Extract the (X, Y) coordinate from the center of the cell holding the provided text.  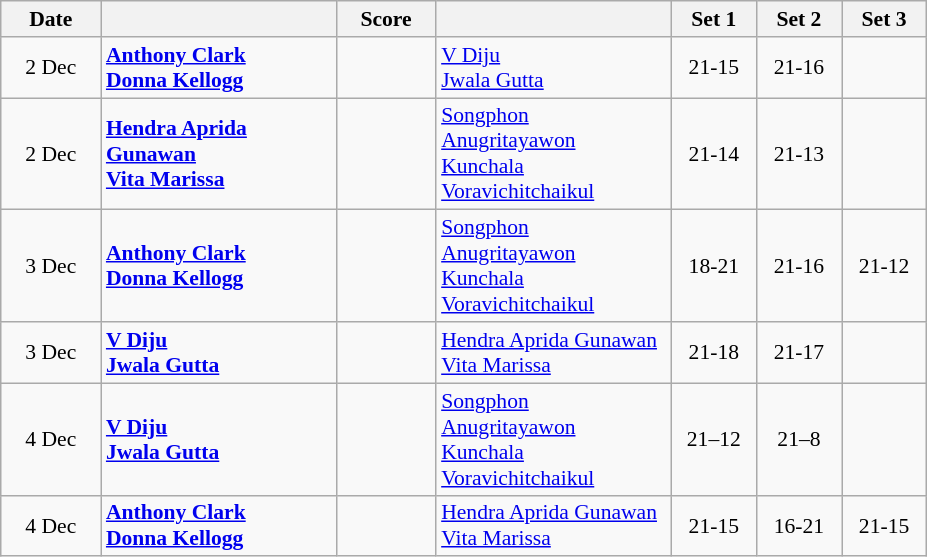
16-21 (798, 526)
Set 3 (884, 19)
21-12 (884, 266)
21–8 (798, 439)
Set 1 (714, 19)
Set 2 (798, 19)
21-18 (714, 352)
Date (51, 19)
18-21 (714, 266)
Score (386, 19)
21–12 (714, 439)
21-14 (714, 154)
21-17 (798, 352)
21-13 (798, 154)
